Pinpoint the cell where the given text exists, returning its [X, Y] midpoint coordinate. 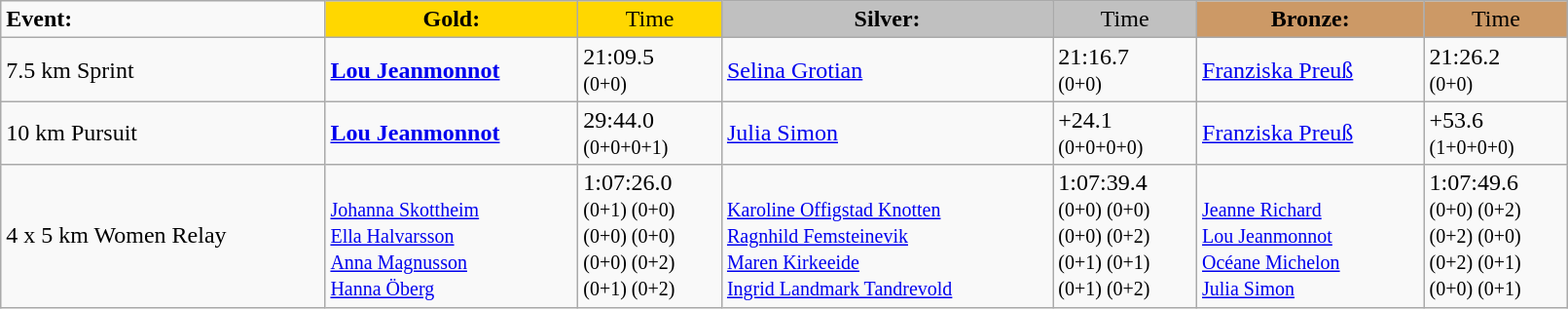
Gold: [452, 19]
Karoline Offigstad KnottenRagnhild FemsteinevikMaren KirkeeideIngrid Landmark Tandrevold [887, 236]
Jeanne RichardLou JeanmonnotOcéane MichelonJulia Simon [1311, 236]
1:07:26.0(0+1) (0+0)(0+0) (0+0)(0+0) (0+2)(0+1) (0+2) [650, 236]
Selina Grotian [887, 70]
21:16.7(0+0) [1125, 70]
Bronze: [1311, 19]
29:44.0(0+0+0+1) [650, 133]
10 km Pursuit [164, 133]
+53.6(1+0+0+0) [1496, 133]
Silver: [887, 19]
1:07:49.6(0+0) (0+2)(0+2) (0+0)(0+2) (0+1)(0+0) (0+1) [1496, 236]
1:07:39.4(0+0) (0+0)(0+0) (0+2)(0+1) (0+1)(0+1) (0+2) [1125, 236]
+24.1(0+0+0+0) [1125, 133]
4 x 5 km Women Relay [164, 236]
Johanna SkottheimElla HalvarssonAnna MagnussonHanna Öberg [452, 236]
Julia Simon [887, 133]
21:26.2(0+0) [1496, 70]
21:09.5(0+0) [650, 70]
7.5 km Sprint [164, 70]
Event: [164, 19]
